Locate the cell with the specified text and output its (x, y) center coordinate. 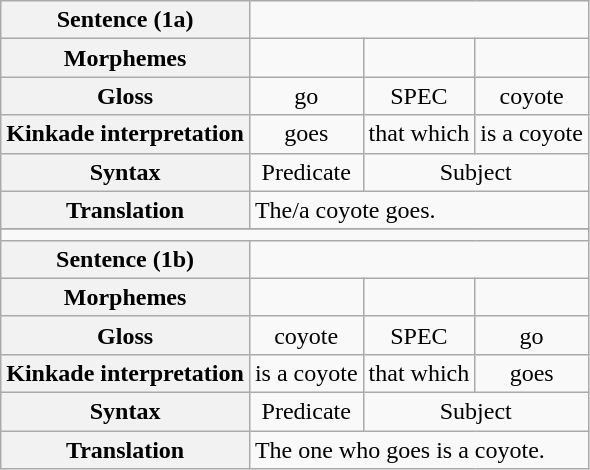
The one who goes is a coyote. (418, 449)
Sentence (1a) (126, 20)
The/a coyote goes. (418, 210)
Sentence (1b) (126, 259)
